Search for the cell housing the specified text and yield its [x, y] center coordinate. 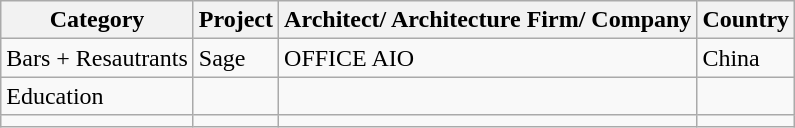
OFFICE AIO [488, 58]
Bars + Resautrants [98, 58]
Project [236, 20]
Country [746, 20]
China [746, 58]
Architect/ Architecture Firm/ Company [488, 20]
Sage [236, 58]
Category [98, 20]
Education [98, 96]
